Provide the [x, y] coordinate of the cell's center where the given text is located.  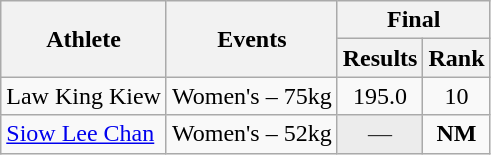
Events [252, 39]
Siow Lee Chan [84, 134]
Women's – 75kg [252, 96]
195.0 [380, 96]
Final [414, 20]
Results [380, 58]
NM [456, 134]
— [380, 134]
Rank [456, 58]
Law King Kiew [84, 96]
10 [456, 96]
Women's – 52kg [252, 134]
Athlete [84, 39]
